Return the (x, y) coordinate for the center point of the cell that contains the specified text.  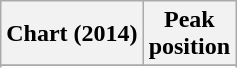
Peakposition (189, 34)
Chart (2014) (72, 34)
